For the text-containing cell, return its midpoint in [x, y] coordinate format. 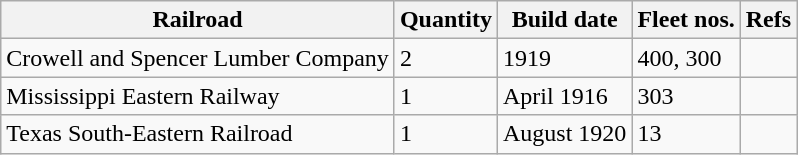
April 1916 [564, 96]
Refs [768, 20]
Railroad [198, 20]
303 [686, 96]
2 [446, 58]
August 1920 [564, 134]
Mississippi Eastern Railway [198, 96]
1919 [564, 58]
13 [686, 134]
Crowell and Spencer Lumber Company [198, 58]
Quantity [446, 20]
Texas South-Eastern Railroad [198, 134]
Fleet nos. [686, 20]
400, 300 [686, 58]
Build date [564, 20]
